Find where the given text appears and provide that cell's center as [X, Y] coordinate. 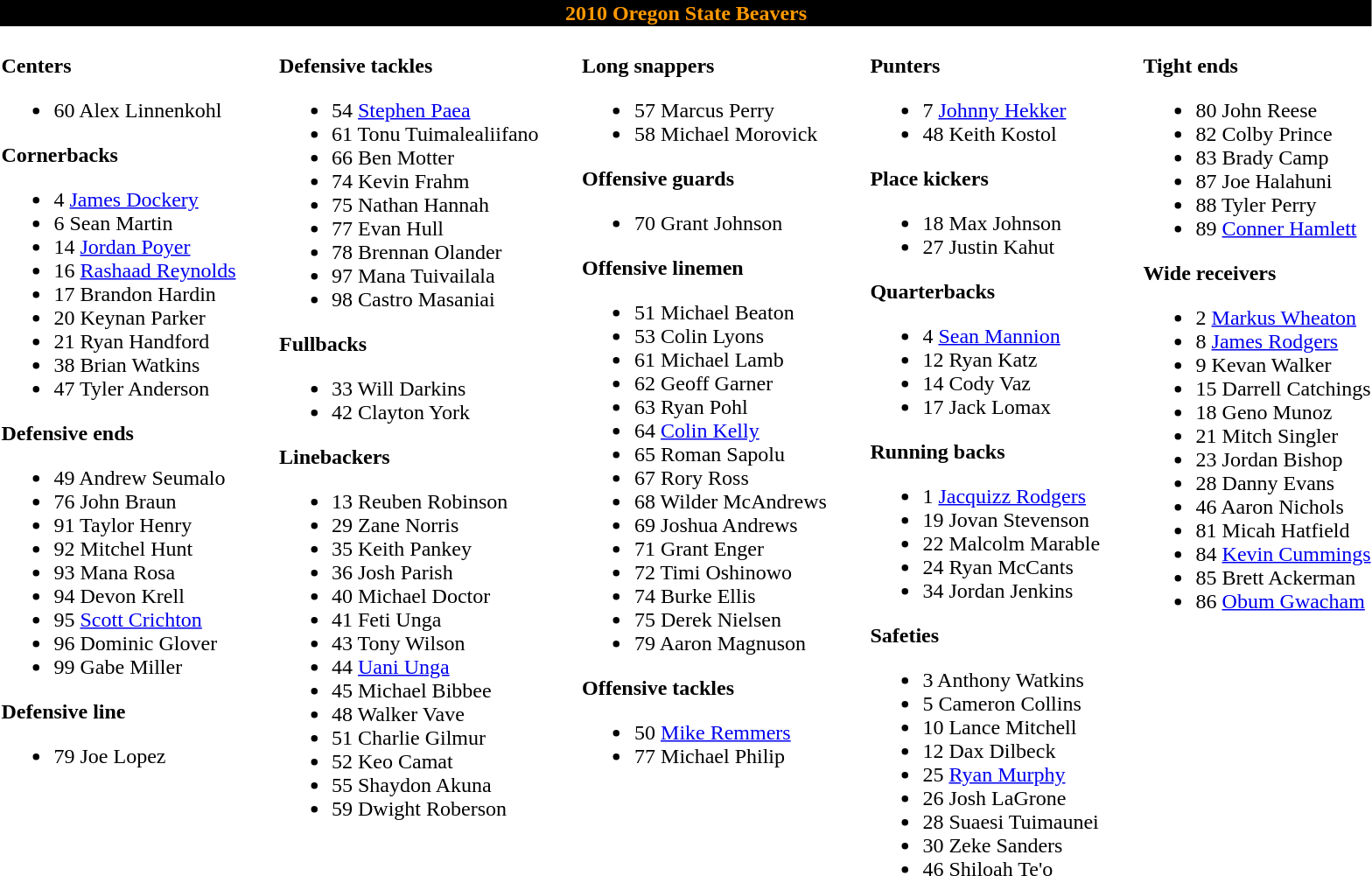
2010 Oregon State Beavers [686, 13]
